For the text-containing cell, return its midpoint in [x, y] coordinate format. 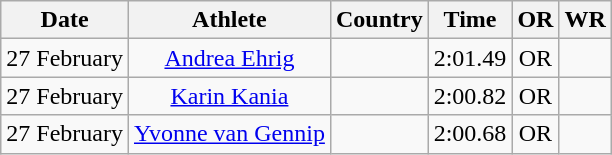
Andrea Ehrig [229, 58]
2:00.68 [470, 134]
2:00.82 [470, 96]
Country [379, 20]
Karin Kania [229, 96]
Yvonne van Gennip [229, 134]
Date [65, 20]
Time [470, 20]
2:01.49 [470, 58]
WR [585, 20]
Athlete [229, 20]
